Output the (x, y) coordinate of the center of the cell containing the given text.  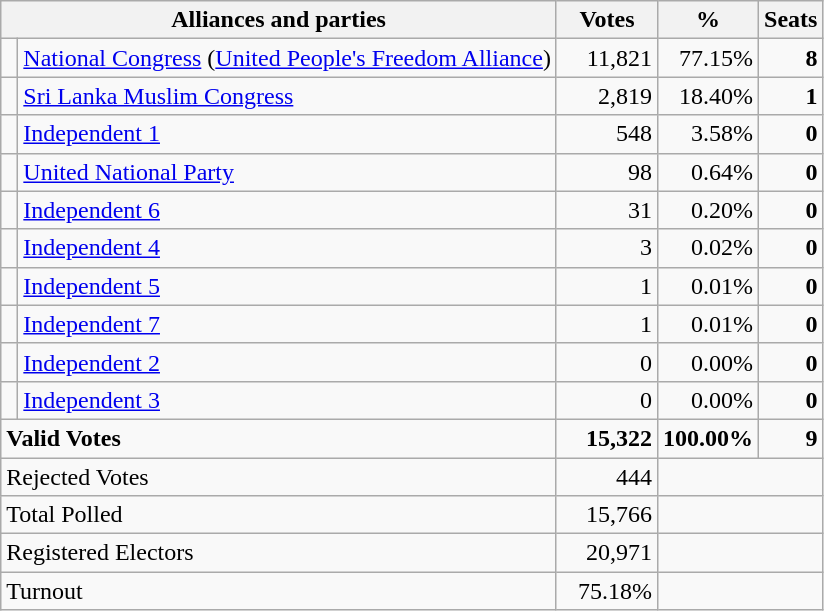
Independent 7 (288, 324)
Seats (791, 20)
0.64% (708, 172)
National Congress (United People's Freedom Alliance) (288, 58)
Independent 2 (288, 362)
548 (606, 134)
3.58% (708, 134)
98 (606, 172)
Alliances and parties (279, 20)
18.40% (708, 96)
Rejected Votes (279, 477)
31 (606, 210)
Turnout (279, 591)
0.20% (708, 210)
Votes (606, 20)
Independent 5 (288, 286)
20,971 (606, 553)
15,766 (606, 515)
9 (791, 438)
15,322 (606, 438)
% (708, 20)
Independent 1 (288, 134)
United National Party (288, 172)
2,819 (606, 96)
Total Polled (279, 515)
Sri Lanka Muslim Congress (288, 96)
75.18% (606, 591)
Independent 6 (288, 210)
11,821 (606, 58)
Independent 3 (288, 400)
Valid Votes (279, 438)
444 (606, 477)
Registered Electors (279, 553)
3 (606, 248)
8 (791, 58)
77.15% (708, 58)
100.00% (708, 438)
Independent 4 (288, 248)
0.02% (708, 248)
